Locate the cell with the specified text and output its [X, Y] center coordinate. 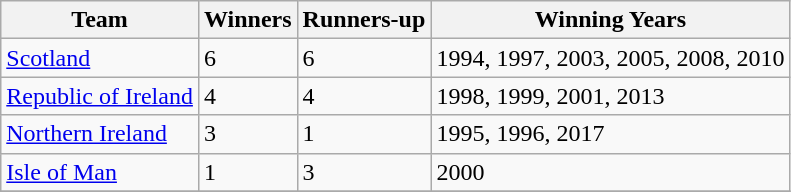
2000 [610, 172]
Isle of Man [100, 172]
Scotland [100, 58]
Winning Years [610, 20]
Northern Ireland [100, 134]
1995, 1996, 2017 [610, 134]
1998, 1999, 2001, 2013 [610, 96]
Republic of Ireland [100, 96]
Runners-up [364, 20]
Winners [248, 20]
Team [100, 20]
1994, 1997, 2003, 2005, 2008, 2010 [610, 58]
